Identify which cell holds the provided text, then report its (x, y) central coordinate. 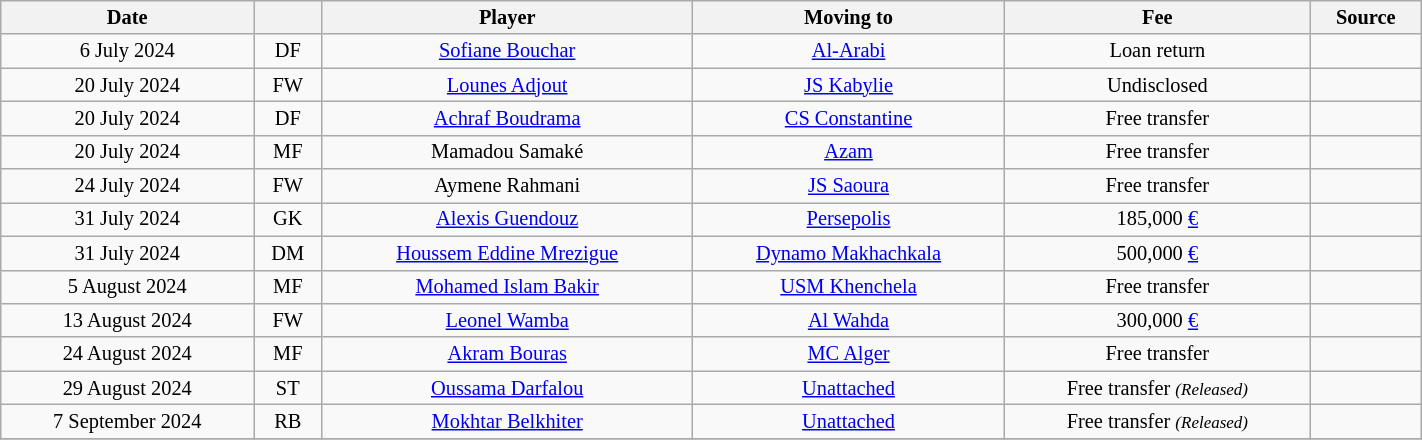
300,000 € (1157, 320)
DM (288, 253)
Dynamo Makhachkala (849, 253)
Mokhtar Belkhiter (508, 421)
RB (288, 421)
Loan return (1157, 51)
29 August 2024 (128, 388)
185,000 € (1157, 219)
5 August 2024 (128, 287)
Persepolis (849, 219)
JS Saoura (849, 186)
Sofiane Bouchar (508, 51)
Source (1366, 17)
500,000 € (1157, 253)
Fee (1157, 17)
Al Wahda (849, 320)
ST (288, 388)
Moving to (849, 17)
Aymene Rahmani (508, 186)
Akram Bouras (508, 354)
Undisclosed (1157, 85)
JS Kabylie (849, 85)
Leonel Wamba (508, 320)
24 August 2024 (128, 354)
Houssem Eddine Mrezigue (508, 253)
USM Khenchela (849, 287)
Mohamed Islam Bakir (508, 287)
Azam (849, 152)
CS Constantine (849, 118)
Player (508, 17)
24 July 2024 (128, 186)
Alexis Guendouz (508, 219)
13 August 2024 (128, 320)
Mamadou Samaké (508, 152)
Lounes Adjout (508, 85)
GK (288, 219)
Achraf Boudrama (508, 118)
MC Alger (849, 354)
6 July 2024 (128, 51)
7 September 2024 (128, 421)
Date (128, 17)
Oussama Darfalou (508, 388)
Al-Arabi (849, 51)
